Scan for the cell matching the given text and deliver its [x, y] coordinate at center. 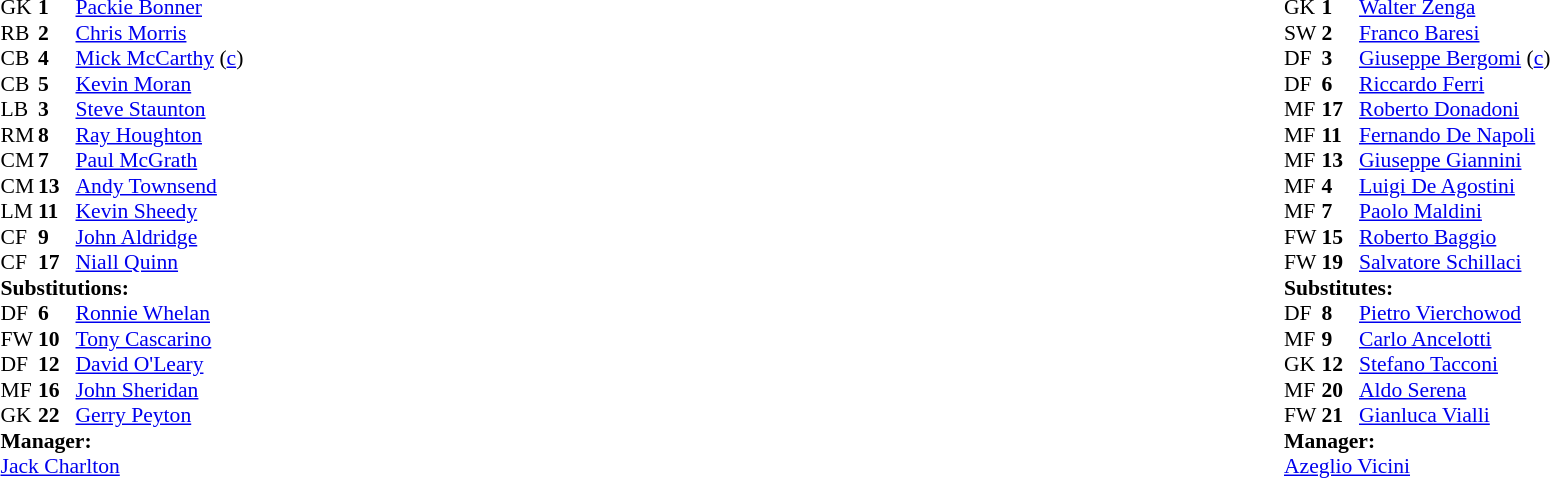
19 [1341, 263]
Giuseppe Bergomi (c) [1454, 59]
Giuseppe Giannini [1454, 161]
LM [19, 211]
Luigi De Agostini [1454, 186]
10 [57, 339]
15 [1341, 237]
Carlo Ancelotti [1454, 339]
Substitutes: [1417, 288]
Riccardo Ferri [1454, 84]
Franco Baresi [1454, 33]
20 [1341, 390]
Kevin Sheedy [160, 211]
Tony Cascarino [160, 339]
Pietro Vierchowod [1454, 313]
Substitutions: [122, 288]
Salvatore Schillaci [1454, 263]
Steve Staunton [160, 109]
Chris Morris [160, 33]
5 [57, 84]
Stefano Tacconi [1454, 365]
Mick McCarthy (c) [160, 59]
Aldo Serena [1454, 390]
SW [1303, 33]
RB [19, 33]
LB [19, 109]
Ronnie Whelan [160, 313]
22 [57, 415]
John Sheridan [160, 390]
RM [19, 135]
David O'Leary [160, 365]
Roberto Baggio [1454, 237]
21 [1341, 415]
Niall Quinn [160, 263]
Kevin Moran [160, 84]
Ray Houghton [160, 135]
Andy Townsend [160, 186]
Fernando De Napoli [1454, 135]
Gianluca Vialli [1454, 415]
Roberto Donadoni [1454, 109]
Gerry Peyton [160, 415]
Paolo Maldini [1454, 211]
16 [57, 390]
John Aldridge [160, 237]
Paul McGrath [160, 161]
